Provide the (x, y) coordinate of the cell's center where the given text is located.  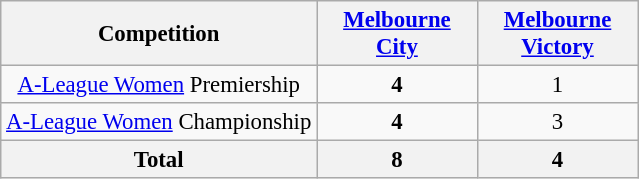
A-League Women Championship (159, 122)
1 (558, 85)
3 (558, 122)
8 (398, 160)
Melbourne City (398, 34)
A-League Women Premiership (159, 85)
Competition (159, 34)
Total (159, 160)
Melbourne Victory (558, 34)
